Scan for the cell matching the given text and deliver its [X, Y] coordinate at center. 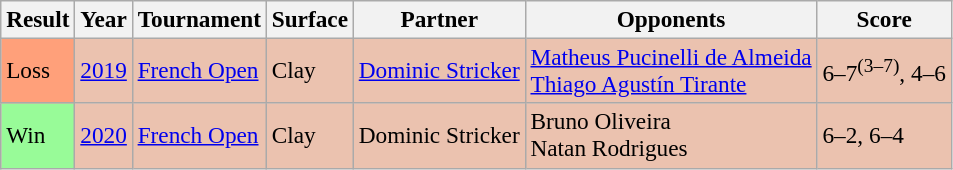
Result [38, 19]
Bruno Oliveira Natan Rodrigues [671, 136]
Win [38, 136]
Score [884, 19]
Partner [439, 19]
2020 [104, 136]
Opponents [671, 19]
Tournament [199, 19]
6–7(3–7), 4–6 [884, 70]
Loss [38, 70]
6–2, 6–4 [884, 136]
Matheus Pucinelli de Almeida Thiago Agustín Tirante [671, 70]
Surface [310, 19]
Year [104, 19]
2019 [104, 70]
